Provide the [X, Y] coordinate of the cell's center where the given text is located.  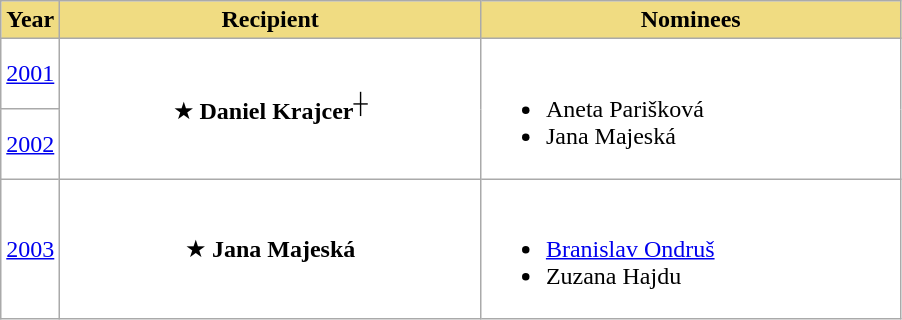
2003 [30, 249]
Branislav OndrušZuzana Hajdu [690, 249]
Aneta PariškováJana Majeská [690, 109]
Year [30, 20]
Recipient [270, 20]
Nominees [690, 20]
2002 [30, 144]
★ Daniel Krajcer┼ [270, 109]
2001 [30, 74]
★ Jana Majeská [270, 249]
